Scan for the cell matching the given text and deliver its (X, Y) coordinate at center. 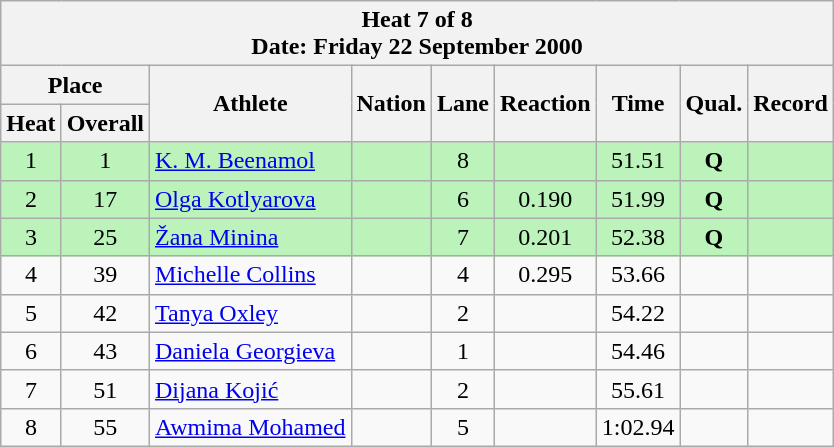
Reaction (545, 104)
51.51 (638, 161)
Tanya Oxley (250, 313)
Žana Minina (250, 237)
K. M. Beenamol (250, 161)
1:02.94 (638, 427)
55 (105, 427)
0.201 (545, 237)
Qual. (714, 104)
Daniela Georgieva (250, 351)
Michelle Collins (250, 275)
39 (105, 275)
0.190 (545, 199)
54.46 (638, 351)
54.22 (638, 313)
25 (105, 237)
Nation (391, 104)
Awmima Mohamed (250, 427)
Heat (31, 123)
42 (105, 313)
43 (105, 351)
Time (638, 104)
Olga Kotlyarova (250, 199)
17 (105, 199)
Place (76, 85)
51 (105, 389)
0.295 (545, 275)
Athlete (250, 104)
Dijana Kojić (250, 389)
3 (31, 237)
Lane (462, 104)
55.61 (638, 389)
Heat 7 of 8 Date: Friday 22 September 2000 (418, 34)
Overall (105, 123)
Record (791, 104)
53.66 (638, 275)
52.38 (638, 237)
51.99 (638, 199)
